Capture the cell that displays the provided text and extract its [X, Y] central coordinate. 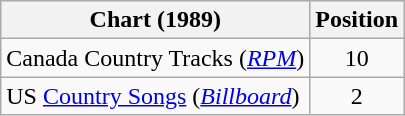
2 [357, 96]
Canada Country Tracks (RPM) [156, 58]
10 [357, 58]
US Country Songs (Billboard) [156, 96]
Position [357, 20]
Chart (1989) [156, 20]
